Pinpoint the cell where the given text exists, returning its [X, Y] midpoint coordinate. 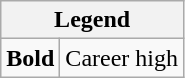
Bold [30, 58]
Legend [92, 20]
Career high [122, 58]
